From the cell containing the given text, extract its center point as (X, Y) coordinate. 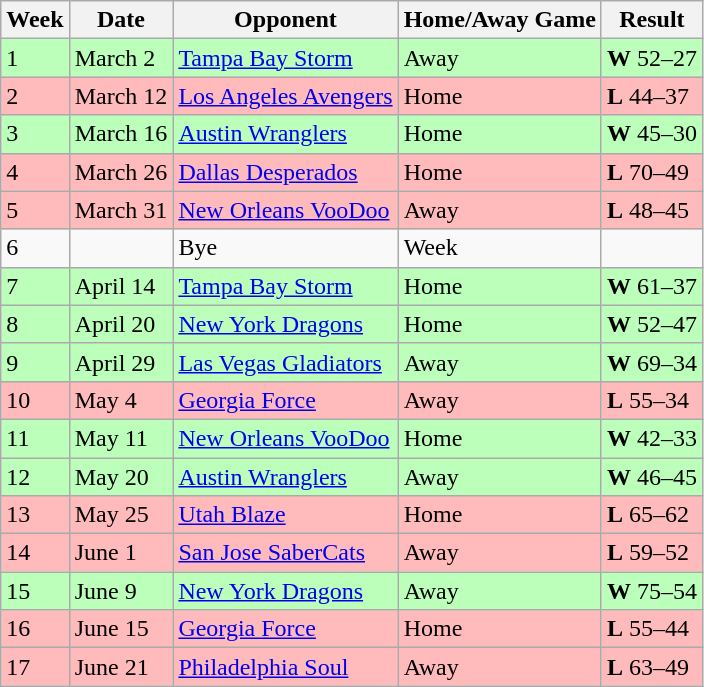
7 (35, 286)
April 20 (121, 324)
March 26 (121, 172)
June 9 (121, 591)
June 1 (121, 553)
2 (35, 96)
Bye (286, 248)
Home/Away Game (500, 20)
June 15 (121, 629)
Los Angeles Avengers (286, 96)
March 16 (121, 134)
1 (35, 58)
May 11 (121, 438)
March 12 (121, 96)
May 20 (121, 477)
W 45–30 (652, 134)
April 29 (121, 362)
Dallas Desperados (286, 172)
L 48–45 (652, 210)
L 70–49 (652, 172)
9 (35, 362)
6 (35, 248)
17 (35, 667)
March 2 (121, 58)
May 25 (121, 515)
W 69–34 (652, 362)
W 52–27 (652, 58)
June 21 (121, 667)
L 44–37 (652, 96)
March 31 (121, 210)
L 65–62 (652, 515)
L 55–34 (652, 400)
San Jose SaberCats (286, 553)
3 (35, 134)
May 4 (121, 400)
Utah Blaze (286, 515)
16 (35, 629)
W 52–47 (652, 324)
W 42–33 (652, 438)
W 46–45 (652, 477)
12 (35, 477)
Philadelphia Soul (286, 667)
Result (652, 20)
Date (121, 20)
Opponent (286, 20)
13 (35, 515)
8 (35, 324)
5 (35, 210)
W 61–37 (652, 286)
15 (35, 591)
11 (35, 438)
April 14 (121, 286)
L 55–44 (652, 629)
Las Vegas Gladiators (286, 362)
10 (35, 400)
14 (35, 553)
W 75–54 (652, 591)
L 63–49 (652, 667)
L 59–52 (652, 553)
4 (35, 172)
